Find where the given text appears and provide that cell's center as (x, y) coordinate. 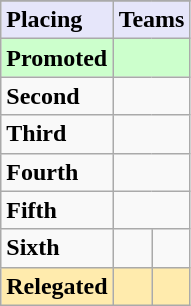
Sixth (57, 248)
Teams (152, 20)
Fifth (57, 210)
Third (57, 134)
Relegated (57, 286)
Second (57, 96)
Placing (57, 20)
Fourth (57, 172)
Promoted (57, 58)
